Find where the given text appears and provide that cell's center as [X, Y] coordinate. 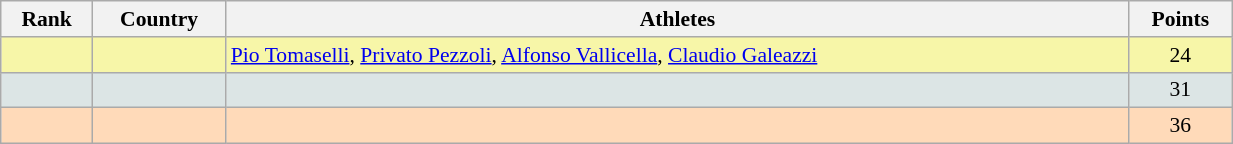
Pio Tomaselli, Privato Pezzoli, Alfonso Vallicella, Claudio Galeazzi [678, 55]
Country [158, 19]
31 [1180, 90]
Athletes [678, 19]
24 [1180, 55]
Rank [47, 19]
Points [1180, 19]
36 [1180, 126]
